Determine the (x, y) coordinate at the center of the cell enclosing the given text.  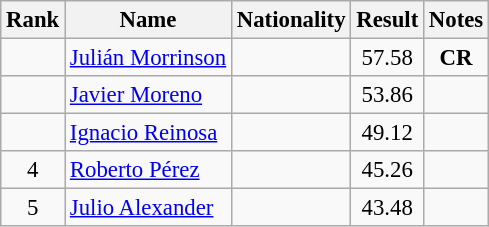
Result (388, 20)
49.12 (388, 133)
CR (456, 58)
5 (33, 208)
Name (148, 20)
53.86 (388, 95)
Javier Moreno (148, 95)
Julián Morrinson (148, 58)
4 (33, 170)
43.48 (388, 208)
57.58 (388, 58)
45.26 (388, 170)
Notes (456, 20)
Ignacio Reinosa (148, 133)
Julio Alexander (148, 208)
Nationality (290, 20)
Rank (33, 20)
Roberto Pérez (148, 170)
